Locate the cell with the specified text and output its (X, Y) center coordinate. 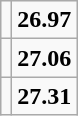
27.06 (44, 58)
27.31 (44, 96)
26.97 (44, 20)
